For the text-containing cell, return its midpoint in (X, Y) coordinate format. 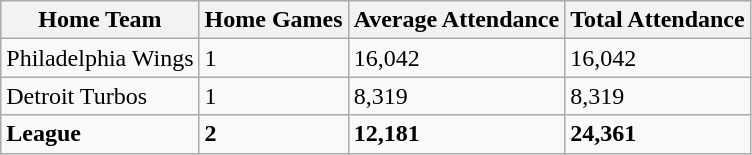
24,361 (658, 134)
Total Attendance (658, 20)
Average Attendance (456, 20)
2 (274, 134)
League (100, 134)
Philadelphia Wings (100, 58)
Home Games (274, 20)
Detroit Turbos (100, 96)
12,181 (456, 134)
Home Team (100, 20)
